Detect which cell encompasses the target text, then output its (X, Y) center coordinate. 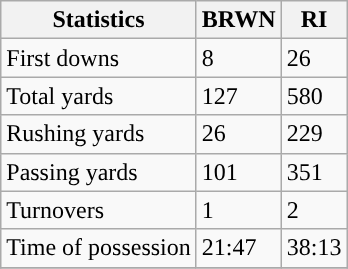
First downs (99, 58)
Statistics (99, 20)
580 (314, 96)
101 (238, 172)
351 (314, 172)
Total yards (99, 96)
8 (238, 58)
127 (238, 96)
21:47 (238, 248)
2 (314, 210)
229 (314, 134)
RI (314, 20)
Passing yards (99, 172)
1 (238, 210)
38:13 (314, 248)
Time of possession (99, 248)
Turnovers (99, 210)
Rushing yards (99, 134)
BRWN (238, 20)
